Return (x, y) of the center of cell containing provided text 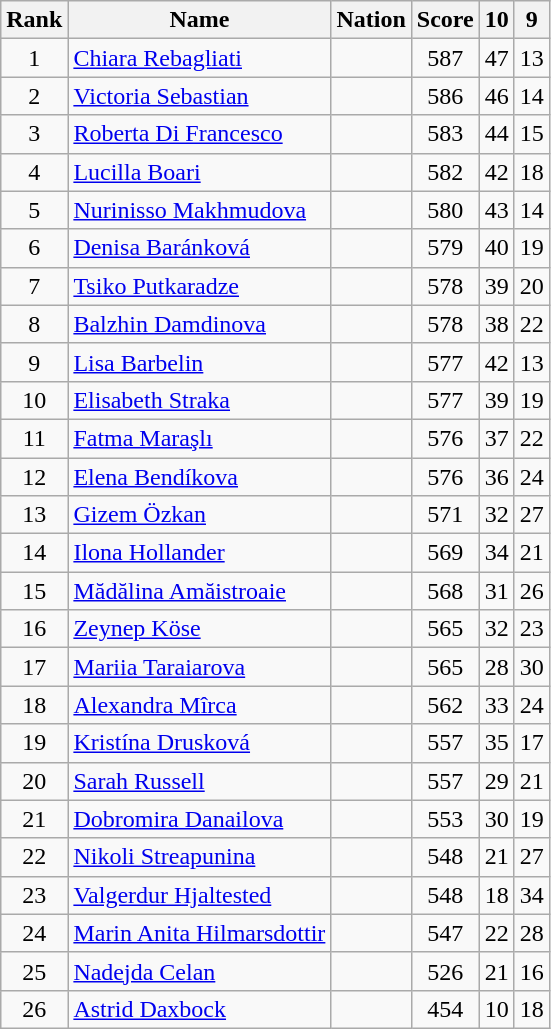
38 (496, 324)
Tsiko Putkaradze (200, 286)
Ilona Hollander (200, 553)
35 (496, 743)
580 (445, 210)
Gizem Özkan (200, 515)
Alexandra Mîrca (200, 705)
586 (445, 96)
587 (445, 58)
Denisa Baránková (200, 248)
37 (496, 438)
4 (34, 172)
2 (34, 96)
Astrid Daxbock (200, 1009)
11 (34, 438)
Score (445, 20)
7 (34, 286)
454 (445, 1009)
Marin Anita Hilmarsdottir (200, 933)
44 (496, 134)
568 (445, 591)
Nadejda Celan (200, 971)
Lucilla Boari (200, 172)
36 (496, 477)
33 (496, 705)
Rank (34, 20)
Fatma Maraşlı (200, 438)
8 (34, 324)
Chiara Rebagliati (200, 58)
40 (496, 248)
Lisa Barbelin (200, 362)
569 (445, 553)
Elisabeth Straka (200, 400)
Valgerdur Hjaltested (200, 895)
Dobromira Danailova (200, 819)
Victoria Sebastian (200, 96)
Sarah Russell (200, 781)
Nation (371, 20)
1 (34, 58)
12 (34, 477)
47 (496, 58)
Balzhin Damdinova (200, 324)
Mădălina Amăistroaie (200, 591)
46 (496, 96)
Roberta Di Francesco (200, 134)
Nurinisso Makhmudova (200, 210)
Mariia Taraiarova (200, 667)
25 (34, 971)
582 (445, 172)
3 (34, 134)
553 (445, 819)
6 (34, 248)
583 (445, 134)
Zeynep Köse (200, 629)
Elena Bendíkova (200, 477)
29 (496, 781)
579 (445, 248)
43 (496, 210)
31 (496, 591)
526 (445, 971)
571 (445, 515)
5 (34, 210)
562 (445, 705)
Kristína Drusková (200, 743)
Name (200, 20)
547 (445, 933)
Nikoli Streapunina (200, 857)
